Provide the [x, y] coordinate of the cell's center where the given text is located.  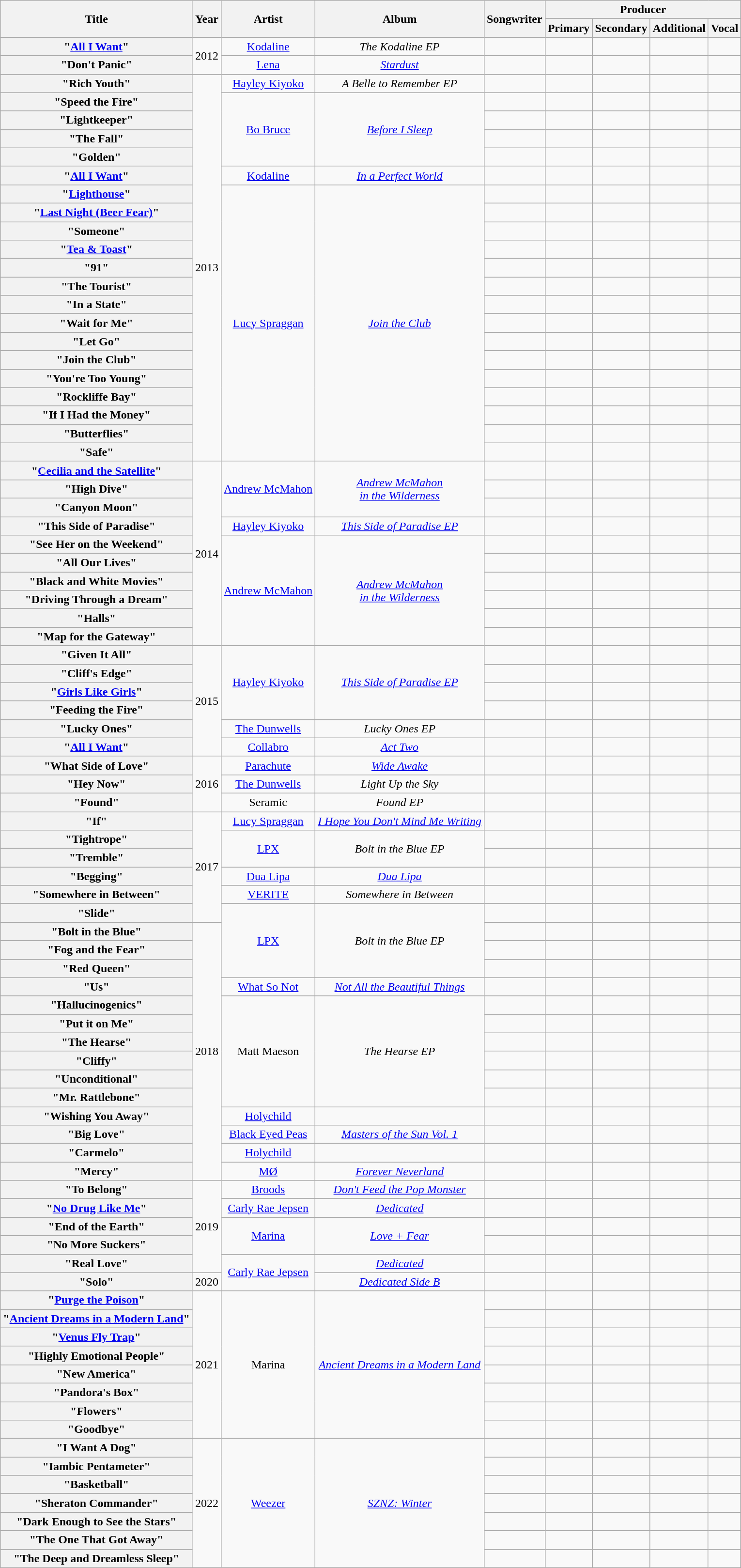
VERITE [268, 895]
The Hearse EP [400, 1051]
Join the Club [400, 323]
"I Want A Dog" [97, 1448]
The Kodaline EP [400, 47]
"Tea & Toast" [97, 249]
2018 [206, 1051]
"Map for the Gateway" [97, 637]
Artist [268, 19]
In a Perfect World [400, 175]
Year [206, 19]
Bo Bruce [268, 129]
"Wait for Me" [97, 323]
"See Her on the Weekend" [97, 544]
"Carmelo" [97, 1153]
"Butterflies" [97, 434]
Vocal [725, 28]
"Halls" [97, 618]
"Given It All" [97, 655]
"Tightrope" [97, 839]
"New America" [97, 1374]
2014 [206, 553]
Wide Awake [400, 765]
"Don't Panic" [97, 65]
"Pandora's Box" [97, 1392]
"Fog and the Fear" [97, 950]
"In a State" [97, 305]
"The Hearse" [97, 1042]
"Sheraton Commander" [97, 1503]
"Hallucinogenics" [97, 1005]
Act Two [400, 747]
Somewhere in Between [400, 895]
2022 [206, 1503]
"Slide" [97, 913]
"Venus Fly Trap" [97, 1337]
"Let Go" [97, 342]
"Begging" [97, 876]
"Cecilia and the Satellite" [97, 470]
I Hope You Don't Mind Me Writing [400, 821]
"Somewhere in Between" [97, 895]
Secondary [621, 28]
2017 [206, 867]
"Lucky Ones" [97, 729]
"All Our Lives" [97, 563]
"Lightkeeper" [97, 120]
2013 [206, 267]
"The Deep and Dreamless Sleep" [97, 1558]
Weezer [268, 1503]
"91" [97, 268]
"Someone" [97, 231]
"If" [97, 821]
"This Side of Paradise" [97, 526]
"Us" [97, 987]
"Flowers" [97, 1411]
Dedicated Side B [400, 1282]
Light Up the Sky [400, 784]
"Real Love" [97, 1263]
"Dark Enough to See the Stars" [97, 1521]
Forever Neverland [400, 1171]
"Girls Like Girls" [97, 692]
Collabro [268, 747]
Lena [268, 65]
"Lighthouse" [97, 194]
"Bolt in the Blue" [97, 931]
"Iambic Pentameter" [97, 1466]
Title [97, 19]
"The One That Got Away" [97, 1540]
SZNZ: Winter [400, 1503]
"Put it on Me" [97, 1024]
What So Not [268, 987]
"Safe" [97, 452]
"Found" [97, 802]
"Driving Through a Dream" [97, 600]
"No Drug Like Me" [97, 1208]
"Red Queen" [97, 968]
"Purge the Poison" [97, 1300]
"You're Too Young" [97, 378]
"What Side of Love" [97, 765]
"Tremble" [97, 858]
"The Tourist" [97, 286]
"Join the Club" [97, 360]
2012 [206, 56]
"Last Night (Beer Fear)" [97, 212]
"If I Had the Money" [97, 415]
2020 [206, 1282]
"Goodbye" [97, 1429]
"Feeding the Fire" [97, 710]
"Mercy" [97, 1171]
2016 [206, 784]
"End of the Earth" [97, 1226]
Primary [569, 28]
"Wishing You Away" [97, 1116]
Found EP [400, 802]
Producer [643, 10]
"Cliff's Edge" [97, 673]
"The Fall" [97, 139]
"Rich Youth" [97, 83]
Matt Maeson [268, 1051]
"Highly Emotional People" [97, 1355]
Parachute [268, 765]
Broods [268, 1190]
"Solo" [97, 1282]
"Hey Now" [97, 784]
"Canyon Moon" [97, 507]
"Big Love" [97, 1134]
Ancient Dreams in a Modern Land [400, 1365]
"Cliffy" [97, 1060]
A Belle to Remember EP [400, 83]
2015 [206, 701]
"Basketball" [97, 1485]
MØ [268, 1171]
Stardust [400, 65]
"High Dive" [97, 489]
"To Belong" [97, 1190]
2019 [206, 1226]
Lucky Ones EP [400, 729]
Additional [679, 28]
"Ancient Dreams in a Modern Land" [97, 1319]
Before I Sleep [400, 129]
Not All the Beautiful Things [400, 987]
"Black and White Movies" [97, 581]
"Golden" [97, 157]
Black Eyed Peas [268, 1134]
"Rockliffe Bay" [97, 397]
Masters of the Sun Vol. 1 [400, 1134]
"No More Suckers" [97, 1245]
"Mr. Rattlebone" [97, 1097]
Songwriter [514, 19]
Album [400, 19]
2021 [206, 1365]
"Speed the Fire" [97, 102]
Seramic [268, 802]
Love + Fear [400, 1236]
"Unconditional" [97, 1079]
Don't Feed the Pop Monster [400, 1190]
